Return the (X, Y) coordinate for the center point of the cell that contains the specified text.  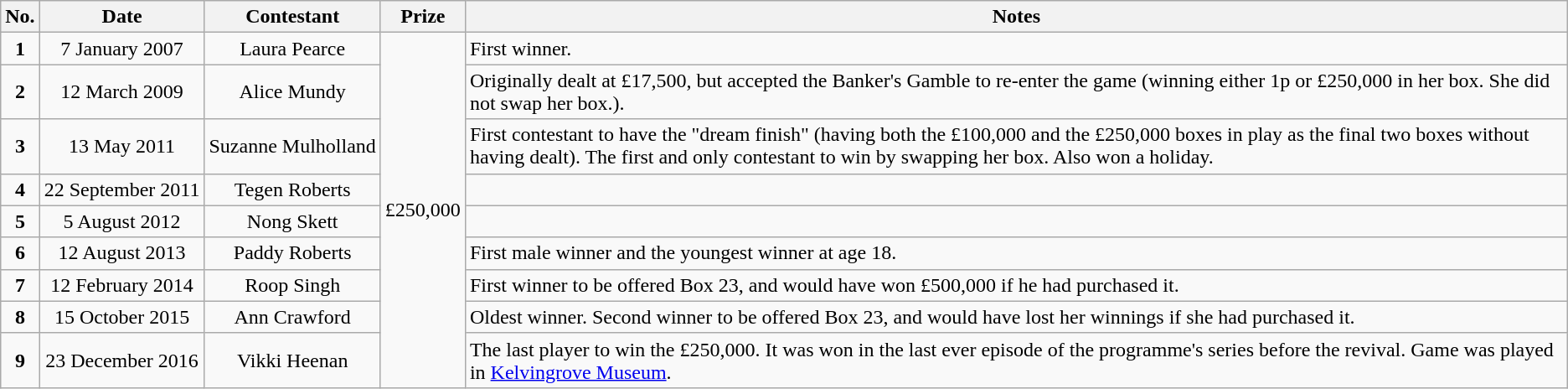
5 (20, 221)
Prize (422, 17)
Paddy Roberts (292, 253)
8 (20, 317)
9 (20, 360)
Oldest winner. Second winner to be offered Box 23, and would have lost her winnings if she had purchased it. (1016, 317)
Nong Skett (292, 221)
Contestant (292, 17)
£250,000 (422, 210)
2 (20, 92)
Date (122, 17)
6 (20, 253)
Laura Pearce (292, 49)
5 August 2012 (122, 221)
1 (20, 49)
12 March 2009 (122, 92)
22 September 2011 (122, 189)
First male winner and the youngest winner at age 18. (1016, 253)
Notes (1016, 17)
No. (20, 17)
First winner. (1016, 49)
7 January 2007 (122, 49)
15 October 2015 (122, 317)
4 (20, 189)
12 August 2013 (122, 253)
Vikki Heenan (292, 360)
Ann Crawford (292, 317)
13 May 2011 (122, 146)
Tegen Roberts (292, 189)
Alice Mundy (292, 92)
7 (20, 285)
Suzanne Mulholland (292, 146)
12 February 2014 (122, 285)
Roop Singh (292, 285)
First winner to be offered Box 23, and would have won £500,000 if he had purchased it. (1016, 285)
3 (20, 146)
23 December 2016 (122, 360)
